Find where the given text appears and provide that cell's center as [X, Y] coordinate. 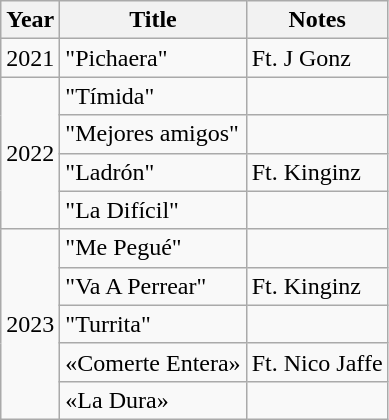
"Me Pegué" [153, 248]
"Mejores amigos" [153, 134]
«Comerte Entera» [153, 362]
Ft. J Gonz [317, 58]
"Va A Perrear" [153, 286]
2022 [30, 153]
"La Difícil" [153, 210]
Title [153, 20]
Ft. Nico Jaffe [317, 362]
"Tímida" [153, 96]
«La Dura» [153, 400]
Notes [317, 20]
"Ladrón" [153, 172]
"Turrita" [153, 324]
2021 [30, 58]
2023 [30, 324]
"Pichaera" [153, 58]
Year [30, 20]
